Extract the [x, y] coordinate from the center of the cell holding the provided text.  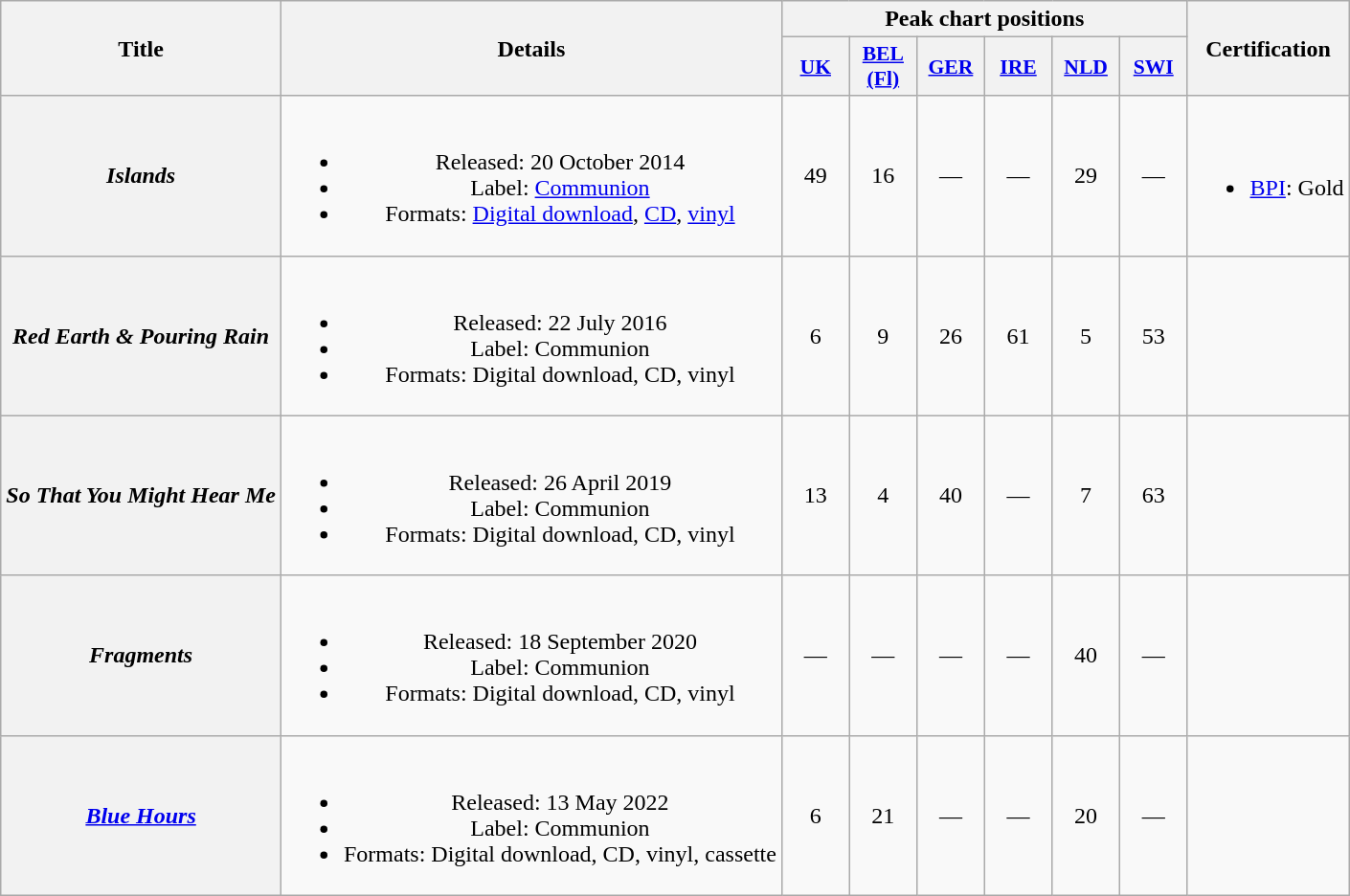
29 [1086, 176]
Islands [142, 176]
BEL(Fl) [883, 67]
9 [883, 335]
21 [883, 816]
Red Earth & Pouring Rain [142, 335]
Released: 18 September 2020Label: CommunionFormats: Digital download, CD, vinyl [530, 655]
Details [530, 48]
Peak chart positions [984, 19]
53 [1153, 335]
IRE [1019, 67]
16 [883, 176]
13 [816, 496]
So That You Might Hear Me [142, 496]
NLD [1086, 67]
Released: 13 May 2022Label: CommunionFormats: Digital download, CD, vinyl, cassette [530, 816]
20 [1086, 816]
SWI [1153, 67]
61 [1019, 335]
Fragments [142, 655]
UK [816, 67]
Released: 22 July 2016Label: CommunionFormats: Digital download, CD, vinyl [530, 335]
GER [952, 67]
Blue Hours [142, 816]
63 [1153, 496]
7 [1086, 496]
BPI: Gold [1268, 176]
49 [816, 176]
4 [883, 496]
Released: 20 October 2014Label: CommunionFormats: Digital download, CD, vinyl [530, 176]
26 [952, 335]
5 [1086, 335]
Title [142, 48]
Certification [1268, 48]
Released: 26 April 2019Label: CommunionFormats: Digital download, CD, vinyl [530, 496]
